Locate the cell with the specified text and output its [x, y] center coordinate. 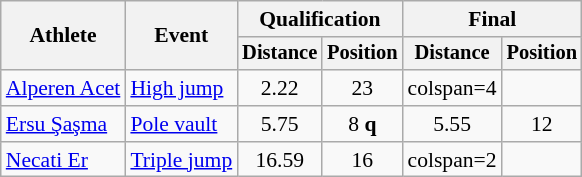
5.75 [280, 124]
12 [542, 124]
5.55 [452, 124]
Qualification [320, 19]
High jump [181, 88]
Ersu Şaşma [64, 124]
2.22 [280, 88]
Pole vault [181, 124]
8 q [362, 124]
Event [181, 36]
Alperen Acet [64, 88]
23 [362, 88]
Final [492, 19]
Athlete [64, 36]
colspan=4 [452, 88]
